Identify which cell holds the provided text, then report its [x, y] central coordinate. 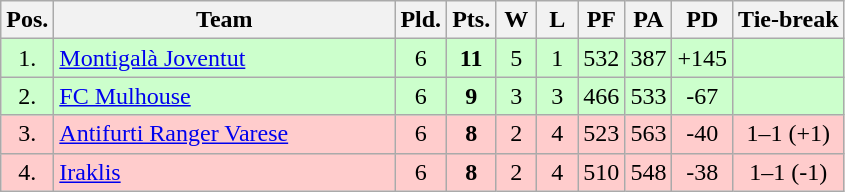
9 [472, 96]
548 [648, 172]
W [516, 20]
-40 [702, 134]
-38 [702, 172]
523 [602, 134]
PF [602, 20]
-67 [702, 96]
11 [472, 58]
1 [558, 58]
533 [648, 96]
PA [648, 20]
3. [28, 134]
Tie-break [789, 20]
Pos. [28, 20]
563 [648, 134]
5 [516, 58]
387 [648, 58]
L [558, 20]
466 [602, 96]
FC Mulhouse [224, 96]
4. [28, 172]
Montigalà Joventut [224, 58]
2. [28, 96]
PD [702, 20]
1. [28, 58]
1–1 (+1) [789, 134]
Pts. [472, 20]
+145 [702, 58]
Iraklis [224, 172]
Pld. [421, 20]
Antifurti Ranger Varese [224, 134]
532 [602, 58]
Team [224, 20]
510 [602, 172]
1–1 (-1) [789, 172]
